Find where the given text appears and provide that cell's center as (X, Y) coordinate. 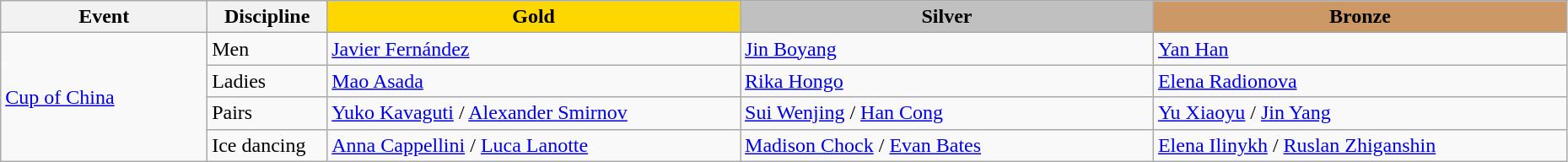
Madison Chock / Evan Bates (947, 145)
Event (105, 17)
Elena Ilinykh / Ruslan Zhiganshin (1360, 145)
Pairs (267, 113)
Discipline (267, 17)
Rika Hongo (947, 81)
Bronze (1360, 17)
Sui Wenjing / Han Cong (947, 113)
Anna Cappellini / Luca Lanotte (534, 145)
Yan Han (1360, 49)
Ice dancing (267, 145)
Yuko Kavaguti / Alexander Smirnov (534, 113)
Ladies (267, 81)
Silver (947, 17)
Gold (534, 17)
Cup of China (105, 97)
Jin Boyang (947, 49)
Yu Xiaoyu / Jin Yang (1360, 113)
Mao Asada (534, 81)
Javier Fernández (534, 49)
Men (267, 49)
Elena Radionova (1360, 81)
